Extract the (x, y) coordinate from the center of the cell holding the provided text.  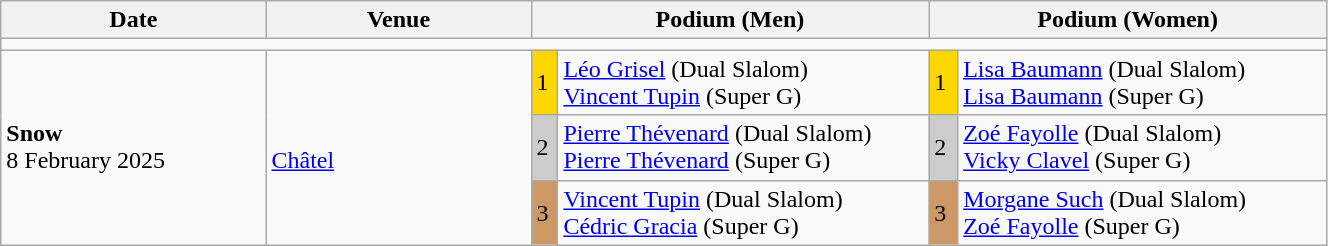
Lisa Baumann (Dual Slalom)Lisa Baumann (Super G) (1142, 82)
Léo Grisel (Dual Slalom)Vincent Tupin (Super G) (744, 82)
Pierre Thévenard (Dual Slalom)Pierre Thévenard (Super G) (744, 148)
Snow 8 February 2025 (134, 148)
Morgane Such (Dual Slalom)Zoé Fayolle (Super G) (1142, 212)
Podium (Women) (1128, 20)
Vincent Tupin (Dual Slalom)Cédric Gracia (Super G) (744, 212)
Date (134, 20)
Podium (Men) (730, 20)
Venue (398, 20)
Châtel (398, 148)
Zoé Fayolle (Dual Slalom)Vicky Clavel (Super G) (1142, 148)
